Detect which cell encompasses the target text, then output its (x, y) center coordinate. 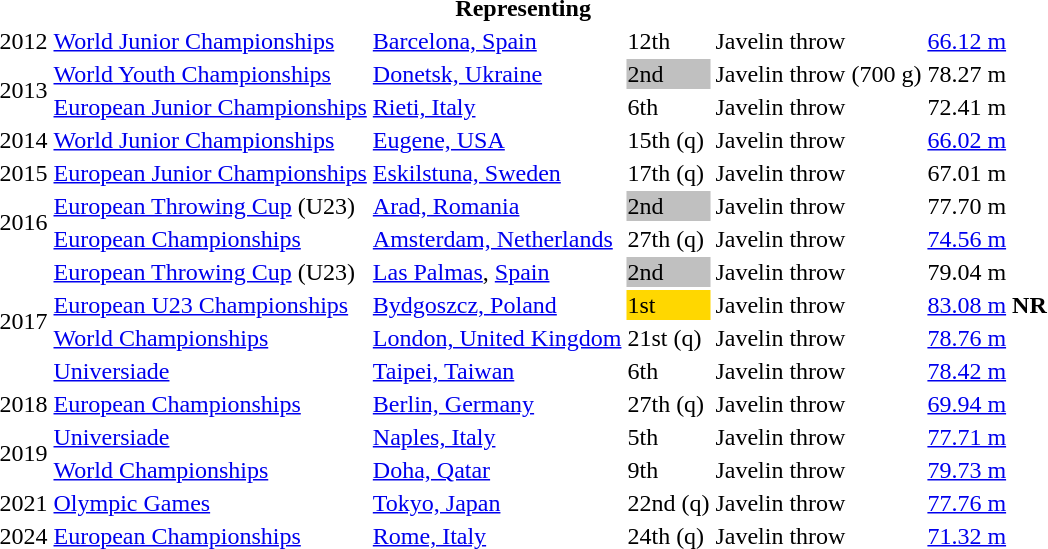
66.12 m (987, 41)
Berlin, Germany (497, 404)
1st (668, 305)
Arad, Romania (497, 206)
London, United Kingdom (497, 338)
77.76 m (987, 503)
Javelin throw (700 g) (818, 74)
Donetsk, Ukraine (497, 74)
21st (q) (668, 338)
Eskilstuna, Sweden (497, 173)
67.01 m (987, 173)
78.76 m (987, 338)
77.70 m (987, 206)
Naples, Italy (497, 437)
79.73 m (987, 470)
Eugene, USA (497, 140)
15th (q) (668, 140)
22nd (q) (668, 503)
78.27 m (987, 74)
Tokyo, Japan (497, 503)
Taipei, Taiwan (497, 371)
83.08 m NR (987, 305)
17th (q) (668, 173)
Bydgoszcz, Poland (497, 305)
Olympic Games (210, 503)
9th (668, 470)
66.02 m (987, 140)
69.94 m (987, 404)
Doha, Qatar (497, 470)
78.42 m (987, 371)
79.04 m (987, 272)
74.56 m (987, 239)
12th (668, 41)
European U23 Championships (210, 305)
77.71 m (987, 437)
Las Palmas, Spain (497, 272)
72.41 m (987, 107)
Barcelona, Spain (497, 41)
World Youth Championships (210, 74)
Amsterdam, Netherlands (497, 239)
5th (668, 437)
Rieti, Italy (497, 107)
